Find where the given text appears and provide that cell's center as (X, Y) coordinate. 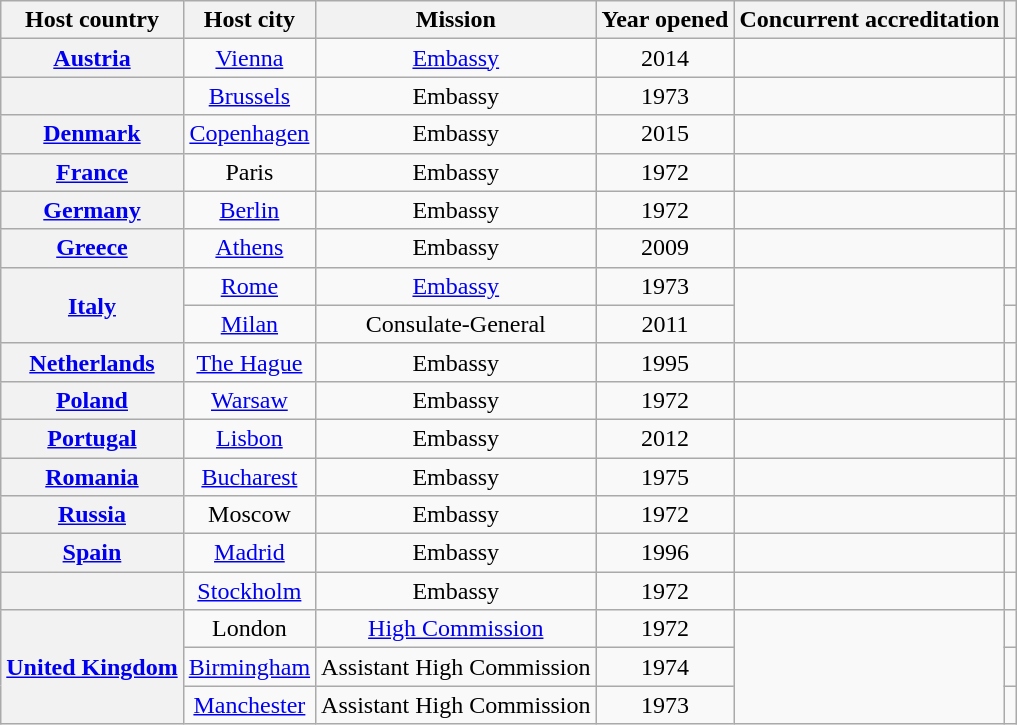
1974 (665, 667)
Moscow (249, 515)
Vienna (249, 58)
Romania (92, 477)
Manchester (249, 705)
France (92, 172)
Birmingham (249, 667)
Denmark (92, 134)
The Hague (249, 362)
Berlin (249, 210)
Italy (92, 305)
Portugal (92, 438)
1975 (665, 477)
High Commission (456, 629)
Rome (249, 286)
Russia (92, 515)
Madrid (249, 553)
Bucharest (249, 477)
Germany (92, 210)
2009 (665, 248)
1996 (665, 553)
Netherlands (92, 362)
Host country (92, 20)
Austria (92, 58)
Poland (92, 400)
1995 (665, 362)
2014 (665, 58)
Concurrent accreditation (870, 20)
2012 (665, 438)
United Kingdom (92, 667)
Spain (92, 553)
Paris (249, 172)
Lisbon (249, 438)
2011 (665, 324)
Host city (249, 20)
Greece (92, 248)
Warsaw (249, 400)
Consulate-General (456, 324)
Stockholm (249, 591)
Athens (249, 248)
Mission (456, 20)
2015 (665, 134)
Brussels (249, 96)
Year opened (665, 20)
Milan (249, 324)
Copenhagen (249, 134)
London (249, 629)
